Pinpoint the cell where the given text exists, returning its [X, Y] midpoint coordinate. 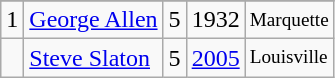
2005 [216, 58]
1 [12, 20]
Louisville [289, 58]
1932 [216, 20]
George Allen [94, 20]
Marquette [289, 20]
Steve Slaton [94, 58]
